Find where the given text appears and provide that cell's center as (X, Y) coordinate. 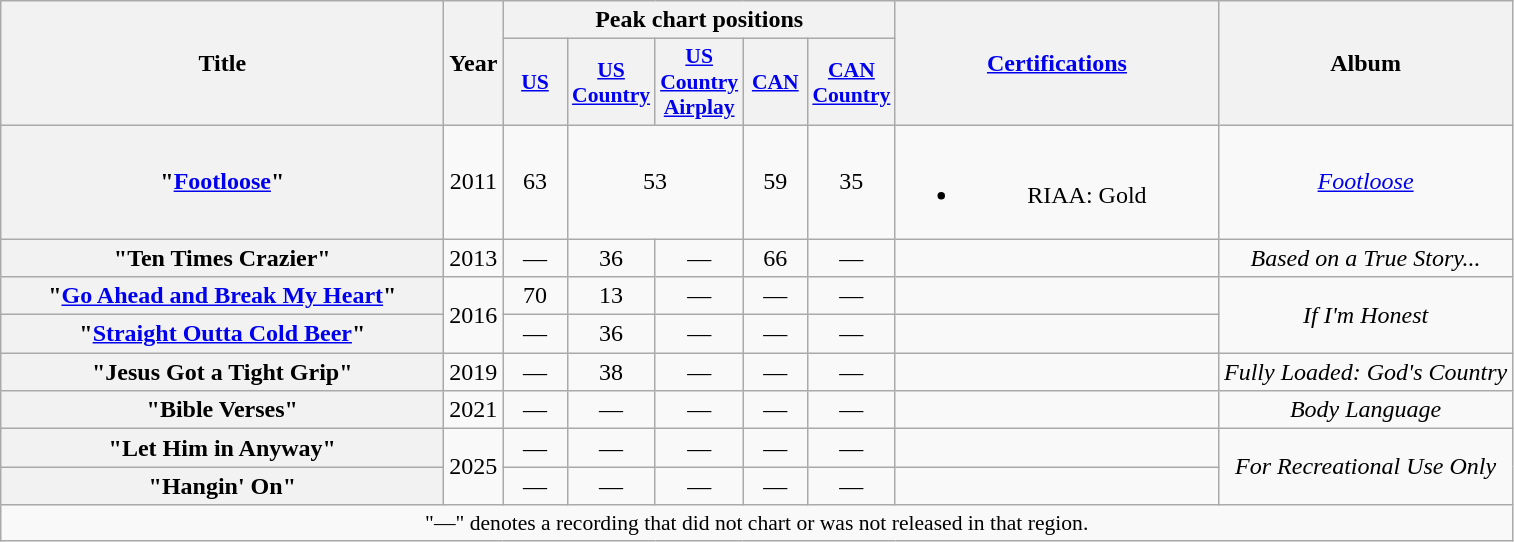
USCountry (611, 82)
"Straight Outta Cold Beer" (222, 334)
13 (611, 296)
35 (851, 182)
US (535, 82)
2021 (474, 410)
"—" denotes a recording that did not chart or was not released in that region. (757, 523)
Album (1365, 64)
Peak chart positions (700, 20)
66 (775, 257)
Fully Loaded: God's Country (1365, 372)
For Recreational Use Only (1365, 467)
"Jesus Got a Tight Grip" (222, 372)
2016 (474, 315)
CAN (775, 82)
63 (535, 182)
RIAA: Gold (1056, 182)
"Bible Verses" (222, 410)
Title (222, 64)
2011 (474, 182)
2019 (474, 372)
Body Language (1365, 410)
Year (474, 64)
"Footloose" (222, 182)
53 (655, 182)
70 (535, 296)
Certifications (1056, 64)
Based on a True Story... (1365, 257)
"Hangin' On" (222, 486)
2025 (474, 467)
"Ten Times Crazier" (222, 257)
USCountryAirplay (699, 82)
59 (775, 182)
CANCountry (851, 82)
If I'm Honest (1365, 315)
38 (611, 372)
2013 (474, 257)
"Let Him in Anyway" (222, 448)
Footloose (1365, 182)
"Go Ahead and Break My Heart" (222, 296)
